Detect which cell encompasses the target text, then output its (x, y) center coordinate. 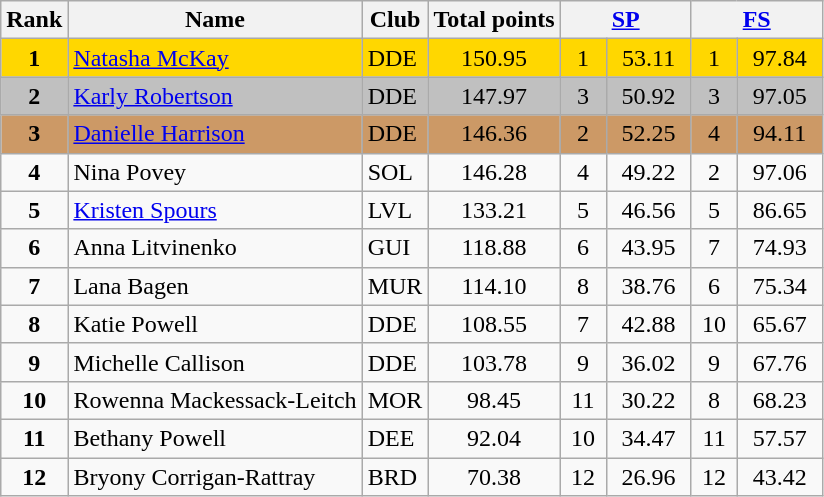
SOL (395, 172)
Bryony Corrigan-Rattray (215, 477)
FS (756, 20)
97.84 (780, 58)
DEE (395, 438)
Club (395, 20)
Lana Bagen (215, 286)
147.97 (494, 96)
MOR (395, 400)
114.10 (494, 286)
Bethany Powell (215, 438)
GUI (395, 248)
Karly Robertson (215, 96)
Nina Povey (215, 172)
MUR (395, 286)
97.06 (780, 172)
Kristen Spours (215, 210)
68.23 (780, 400)
Katie Powell (215, 324)
108.55 (494, 324)
30.22 (648, 400)
42.88 (648, 324)
65.67 (780, 324)
146.28 (494, 172)
98.45 (494, 400)
150.95 (494, 58)
57.57 (780, 438)
Total points (494, 20)
50.92 (648, 96)
67.76 (780, 362)
Rank (34, 20)
52.25 (648, 134)
Danielle Harrison (215, 134)
Rowenna Mackessack-Leitch (215, 400)
34.47 (648, 438)
75.34 (780, 286)
74.93 (780, 248)
118.88 (494, 248)
86.65 (780, 210)
53.11 (648, 58)
46.56 (648, 210)
92.04 (494, 438)
43.42 (780, 477)
43.95 (648, 248)
LVL (395, 210)
94.11 (780, 134)
146.36 (494, 134)
SP (626, 20)
BRD (395, 477)
133.21 (494, 210)
49.22 (648, 172)
103.78 (494, 362)
70.38 (494, 477)
26.96 (648, 477)
Natasha McKay (215, 58)
Name (215, 20)
Michelle Callison (215, 362)
38.76 (648, 286)
Anna Litvinenko (215, 248)
97.05 (780, 96)
36.02 (648, 362)
